Provide the [x, y] coordinate of the cell's center where the given text is located.  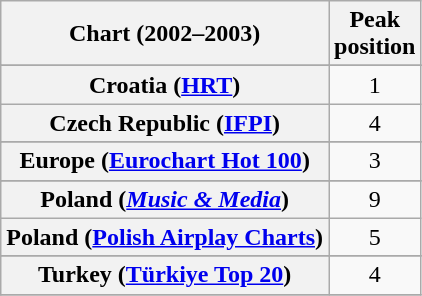
Peakposition [375, 34]
Turkey (Türkiye Top 20) [165, 275]
1 [375, 85]
Poland (Music & Media) [165, 199]
Poland (Polish Airplay Charts) [165, 237]
Chart (2002–2003) [165, 34]
Europe (Eurochart Hot 100) [165, 161]
3 [375, 161]
Croatia (HRT) [165, 85]
5 [375, 237]
9 [375, 199]
Czech Republic (IFPI) [165, 123]
